Scan for the cell matching the given text and deliver its (X, Y) coordinate at center. 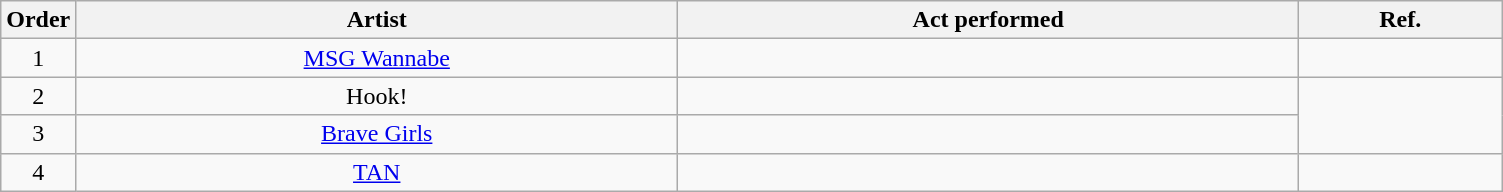
TAN (377, 172)
MSG Wannabe (377, 58)
Act performed (988, 20)
3 (38, 134)
Brave Girls (377, 134)
4 (38, 172)
Ref. (1400, 20)
2 (38, 96)
Order (38, 20)
Hook! (377, 96)
Artist (377, 20)
1 (38, 58)
